Return the [x, y] coordinate for the center point of the cell that contains the specified text.  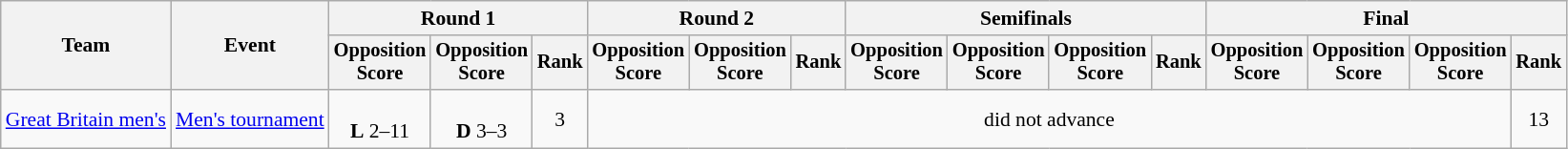
did not advance [1049, 118]
Great Britain men's [86, 118]
Round 2 [716, 18]
13 [1538, 118]
Event [250, 46]
Team [86, 46]
Men's tournament [250, 118]
Round 1 [458, 18]
D 3–3 [481, 118]
Final [1386, 18]
Semifinals [1025, 18]
3 [560, 118]
L 2–11 [380, 118]
